Scan for the cell matching the given text and deliver its [X, Y] coordinate at center. 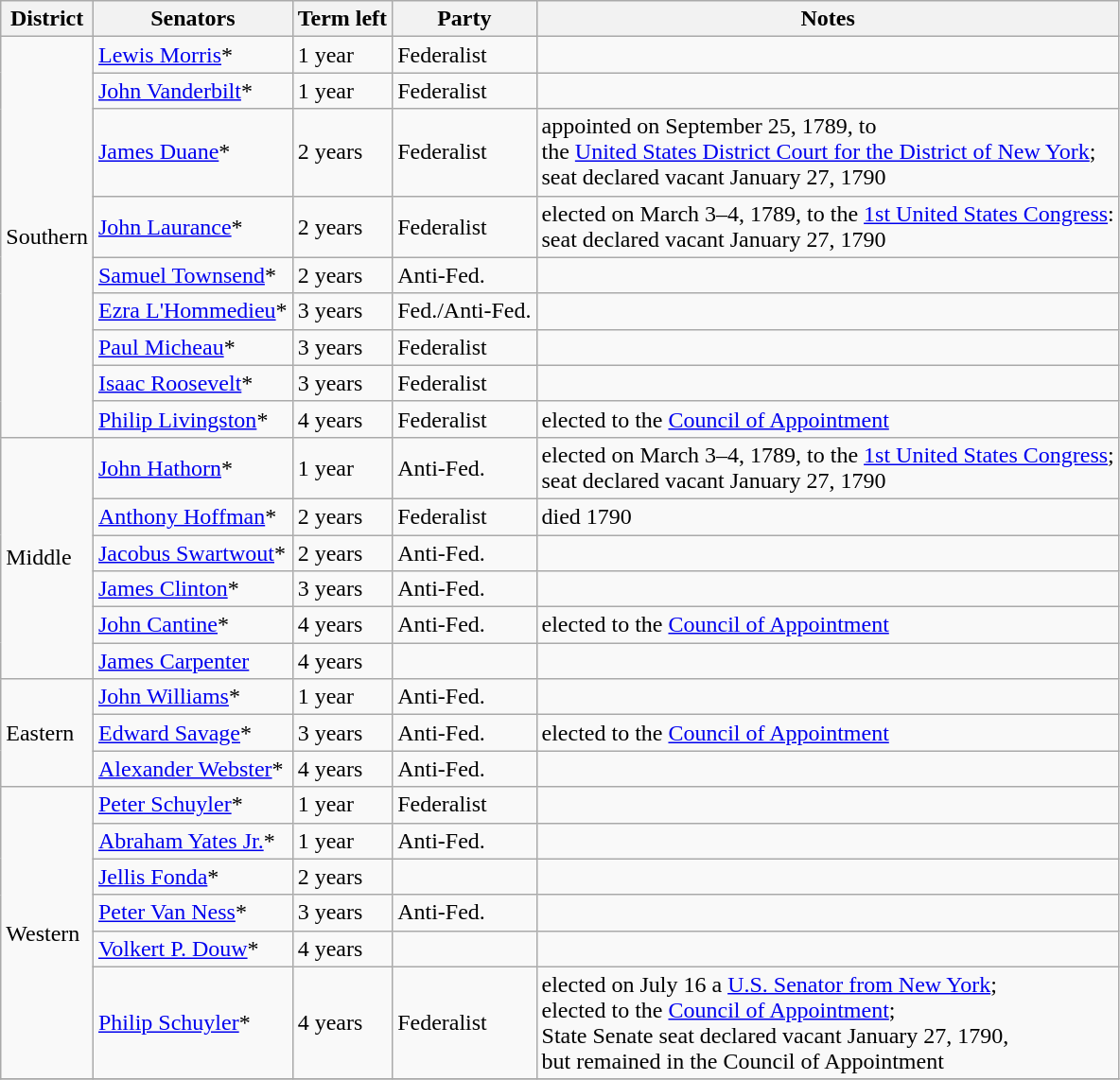
Abraham Yates Jr.* [193, 841]
elected on March 3–4, 1789, to the 1st United States Congress; seat declared vacant January 27, 1790 [828, 467]
James Carpenter [193, 661]
Alexander Webster* [193, 769]
District [47, 19]
James Duane* [193, 152]
John Vanderbilt* [193, 91]
Lewis Morris* [193, 55]
John Cantine* [193, 625]
elected on March 3–4, 1789, to the 1st United States Congress: seat declared vacant January 27, 1790 [828, 227]
Philip Livingston* [193, 419]
Paul Micheau* [193, 347]
Term left [342, 19]
Fed./Anti-Fed. [464, 311]
Jellis Fonda* [193, 877]
John Williams* [193, 697]
appointed on September 25, 1789, to the United States District Court for the District of New York; seat declared vacant January 27, 1790 [828, 152]
Eastern [47, 733]
Ezra L'Hommedieu* [193, 311]
Anthony Hoffman* [193, 516]
Senators [193, 19]
Western [47, 932]
Peter Schuyler* [193, 805]
John Laurance* [193, 227]
Jacobus Swartwout* [193, 553]
Middle [47, 558]
Peter Van Ness* [193, 913]
Edward Savage* [193, 733]
Party [464, 19]
Samuel Townsend* [193, 275]
Isaac Roosevelt* [193, 383]
Southern [47, 237]
Philip Schuyler* [193, 1023]
James Clinton* [193, 589]
died 1790 [828, 516]
Notes [828, 19]
Volkert P. Douw* [193, 949]
John Hathorn* [193, 467]
